Find where the given text appears and provide that cell's center as (x, y) coordinate. 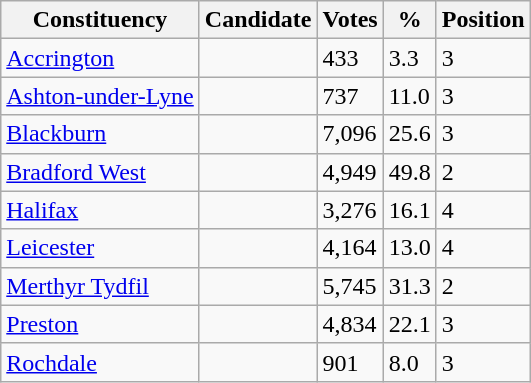
Ashton-under-Lyne (100, 96)
11.0 (410, 96)
7,096 (350, 134)
49.8 (410, 172)
Accrington (100, 58)
% (410, 20)
Leicester (100, 248)
901 (350, 362)
31.3 (410, 286)
433 (350, 58)
Constituency (100, 20)
Candidate (258, 20)
4,164 (350, 248)
Halifax (100, 210)
737 (350, 96)
Rochdale (100, 362)
22.1 (410, 324)
8.0 (410, 362)
Bradford West (100, 172)
Position (483, 20)
13.0 (410, 248)
4,949 (350, 172)
Blackburn (100, 134)
Preston (100, 324)
16.1 (410, 210)
5,745 (350, 286)
Votes (350, 20)
25.6 (410, 134)
4,834 (350, 324)
Merthyr Tydfil (100, 286)
3.3 (410, 58)
3,276 (350, 210)
